Locate the cell with the specified text and output its (X, Y) center coordinate. 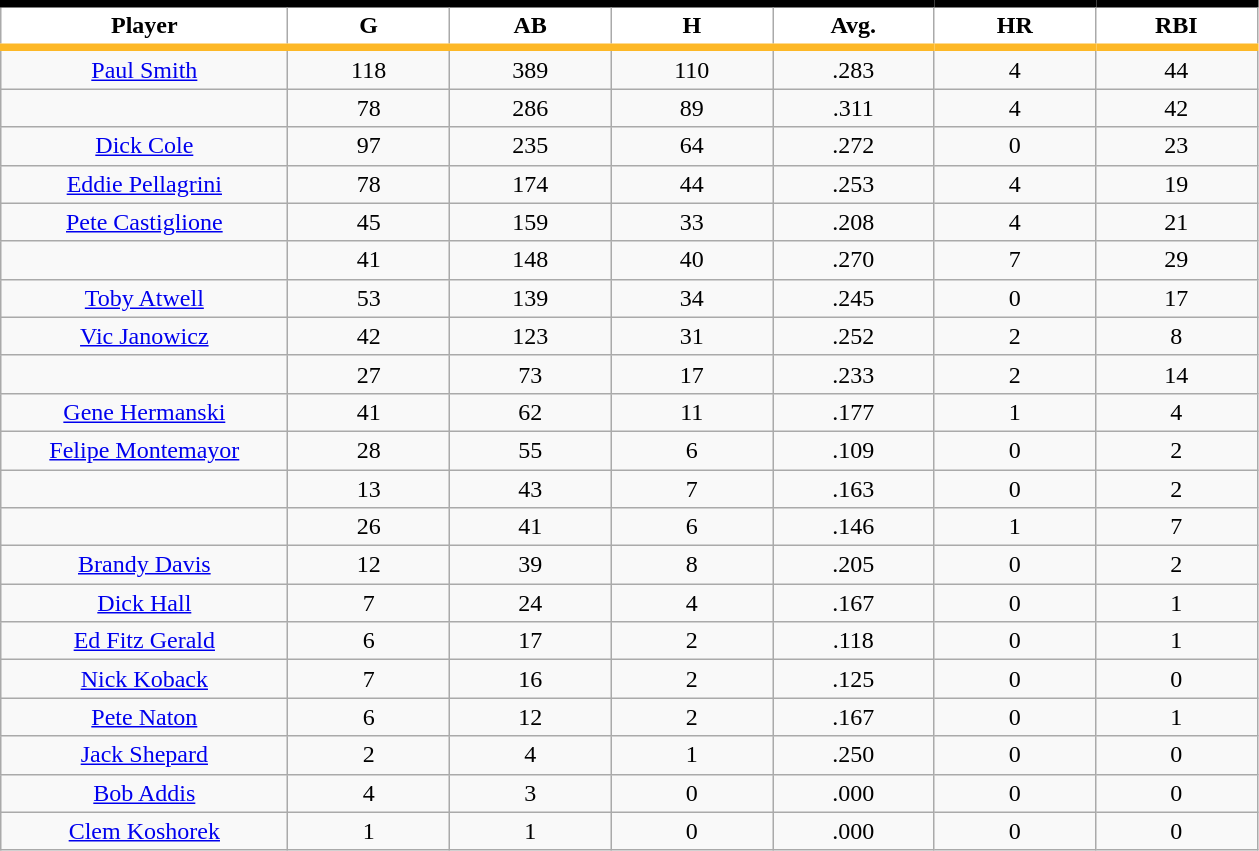
.163 (853, 489)
.283 (853, 68)
53 (369, 298)
Gene Hermanski (144, 412)
.252 (853, 336)
21 (1177, 222)
Vic Janowicz (144, 336)
AB (530, 26)
Brandy Davis (144, 565)
389 (530, 68)
3 (530, 793)
62 (530, 412)
Avg. (853, 26)
Pete Castiglione (144, 222)
Dick Cole (144, 146)
.250 (853, 755)
16 (530, 679)
33 (692, 222)
31 (692, 336)
43 (530, 489)
Bob Addis (144, 793)
.245 (853, 298)
40 (692, 260)
118 (369, 68)
97 (369, 146)
Felipe Montemayor (144, 450)
.272 (853, 146)
Pete Naton (144, 717)
26 (369, 527)
.177 (853, 412)
.311 (853, 108)
Eddie Pellagrini (144, 184)
286 (530, 108)
13 (369, 489)
123 (530, 336)
Toby Atwell (144, 298)
29 (1177, 260)
235 (530, 146)
24 (530, 603)
HR (1015, 26)
H (692, 26)
139 (530, 298)
.233 (853, 374)
39 (530, 565)
19 (1177, 184)
RBI (1177, 26)
55 (530, 450)
110 (692, 68)
.208 (853, 222)
34 (692, 298)
G (369, 26)
Paul Smith (144, 68)
Nick Koback (144, 679)
Clem Koshorek (144, 831)
159 (530, 222)
14 (1177, 374)
.109 (853, 450)
Player (144, 26)
45 (369, 222)
28 (369, 450)
11 (692, 412)
.270 (853, 260)
.253 (853, 184)
.118 (853, 641)
Ed Fitz Gerald (144, 641)
.205 (853, 565)
148 (530, 260)
Dick Hall (144, 603)
23 (1177, 146)
89 (692, 108)
.146 (853, 527)
64 (692, 146)
Jack Shepard (144, 755)
27 (369, 374)
174 (530, 184)
.125 (853, 679)
73 (530, 374)
